Determine the (X, Y) coordinate at the center of the cell enclosing the given text.  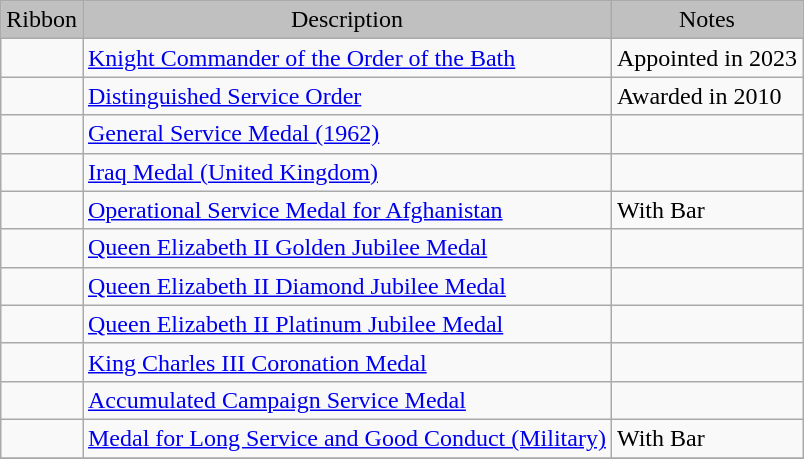
Distinguished Service Order (346, 96)
Appointed in 2023 (706, 58)
Operational Service Medal for Afghanistan (346, 210)
General Service Medal (1962) (346, 134)
Knight Commander of the Order of the Bath (346, 58)
Accumulated Campaign Service Medal (346, 400)
King Charles III Coronation Medal (346, 362)
Iraq Medal (United Kingdom) (346, 172)
Description (346, 20)
Queen Elizabeth II Platinum Jubilee Medal (346, 324)
Queen Elizabeth II Golden Jubilee Medal (346, 248)
Ribbon (42, 20)
Notes (706, 20)
Medal for Long Service and Good Conduct (Military) (346, 438)
Queen Elizabeth II Diamond Jubilee Medal (346, 286)
Awarded in 2010 (706, 96)
